Pinpoint the cell where the given text exists, returning its (X, Y) midpoint coordinate. 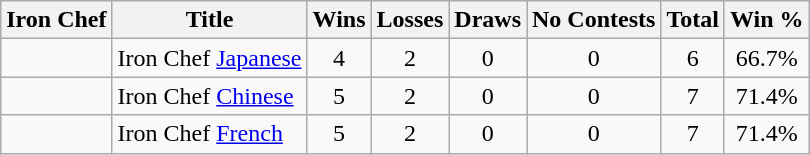
Losses (410, 20)
Draws (488, 20)
Win % (766, 20)
4 (339, 58)
Wins (339, 20)
No Contests (593, 20)
Total (693, 20)
66.7% (766, 58)
Iron Chef (56, 20)
Iron Chef French (210, 134)
Iron Chef Chinese (210, 96)
6 (693, 58)
Iron Chef Japanese (210, 58)
Title (210, 20)
